Pinpoint the cell where the given text exists, returning its (X, Y) midpoint coordinate. 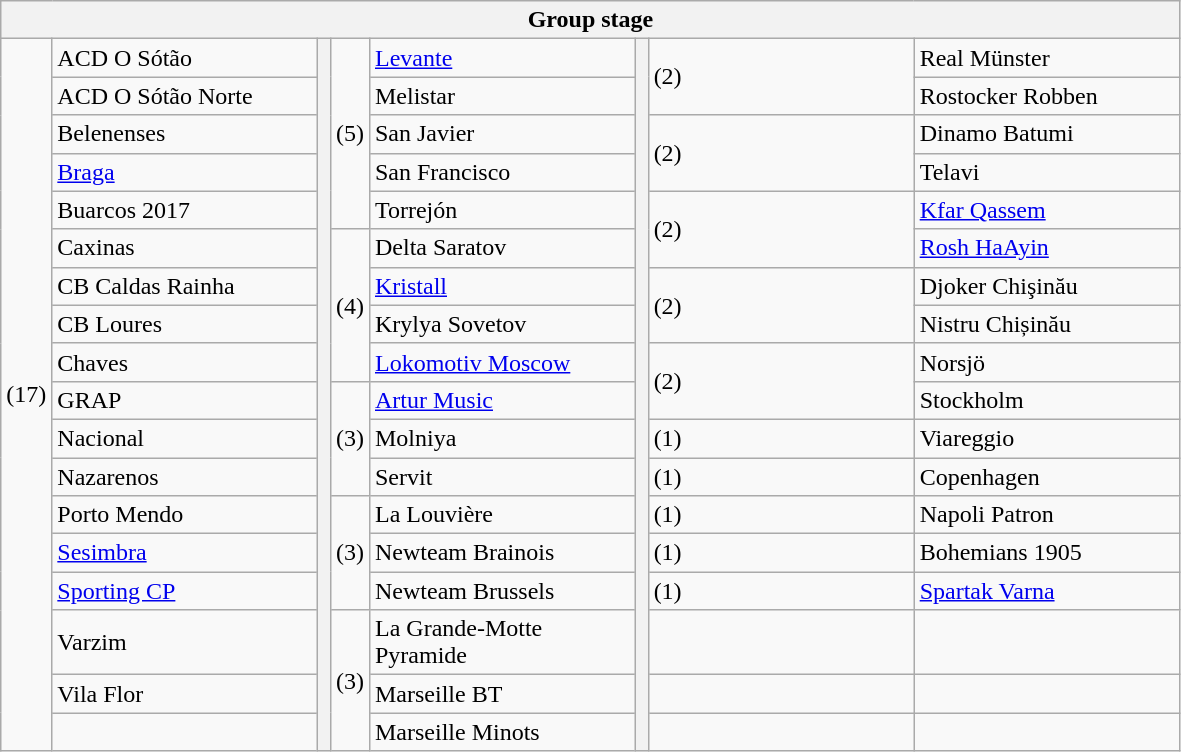
San Javier (502, 134)
Group stage (590, 20)
Melistar (502, 96)
Newteam Brainois (502, 553)
La Grande-Motte Pyramide (502, 642)
Belenenses (185, 134)
Vila Flor (185, 694)
Norsjö (1047, 362)
Chaves (185, 362)
Artur Music (502, 400)
Viareggio (1047, 438)
Braga (185, 172)
Stockholm (1047, 400)
Nazarenos (185, 477)
La Louvière (502, 515)
ACD O Sótão (185, 58)
Caxinas (185, 248)
Varzim (185, 642)
Marseille BT (502, 694)
Porto Mendo (185, 515)
(4) (350, 305)
CB Loures (185, 324)
Rostocker Robben (1047, 96)
Bohemians 1905 (1047, 553)
Kristall (502, 286)
Telavi (1047, 172)
Nistru Chișinău (1047, 324)
Krylya Sovetov (502, 324)
(17) (26, 395)
CB Caldas Rainha (185, 286)
Dinamo Batumi (1047, 134)
Levante (502, 58)
Lokomotiv Moscow (502, 362)
GRAP (185, 400)
Torrejón (502, 210)
Napoli Patron (1047, 515)
Copenhagen (1047, 477)
(5) (350, 134)
Servit (502, 477)
San Francisco (502, 172)
Molniya (502, 438)
Rosh HaAyin (1047, 248)
Delta Saratov (502, 248)
Djoker Chişinău (1047, 286)
Real Münster (1047, 58)
Sesimbra (185, 553)
Buarcos 2017 (185, 210)
ACD O Sótão Norte (185, 96)
Kfar Qassem (1047, 210)
Newteam Brussels (502, 591)
Sporting CP (185, 591)
Marseille Minots (502, 732)
Nacional (185, 438)
Spartak Varna (1047, 591)
